From the cell containing the given text, extract its center point as (x, y) coordinate. 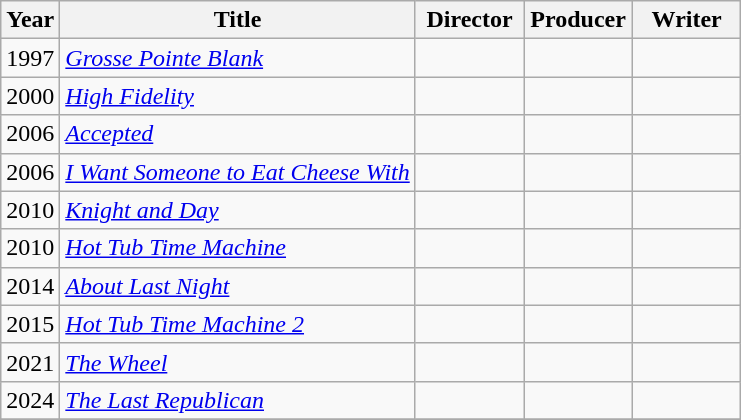
Year (30, 20)
Director (470, 20)
2021 (30, 362)
2024 (30, 400)
Knight and Day (238, 210)
High Fidelity (238, 96)
2014 (30, 286)
I Want Someone to Eat Cheese With (238, 172)
1997 (30, 58)
Hot Tub Time Machine 2 (238, 324)
About Last Night (238, 286)
Grosse Pointe Blank (238, 58)
Writer (686, 20)
The Last Republican (238, 400)
2000 (30, 96)
The Wheel (238, 362)
Title (238, 20)
2015 (30, 324)
Producer (578, 20)
Hot Tub Time Machine (238, 248)
Accepted (238, 134)
